Provide the (X, Y) coordinate of the cell's center where the given text is located.  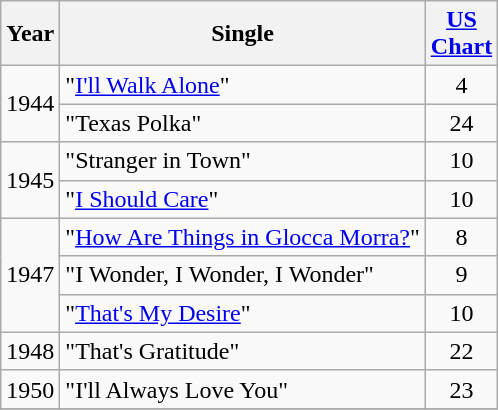
"That's Gratitude" (242, 351)
22 (461, 351)
"That's My Desire" (242, 313)
"I Should Care" (242, 199)
"Texas Polka" (242, 123)
1944 (30, 104)
"How Are Things in Glocca Morra?" (242, 237)
"I Wonder, I Wonder, I Wonder" (242, 275)
4 (461, 85)
1947 (30, 275)
9 (461, 275)
1948 (30, 351)
8 (461, 237)
"I'll Always Love You" (242, 389)
1945 (30, 180)
23 (461, 389)
"Stranger in Town" (242, 161)
24 (461, 123)
Single (242, 34)
"I'll Walk Alone" (242, 85)
USChart (461, 34)
1950 (30, 389)
Year (30, 34)
